Return [x, y] of the center of cell containing provided text 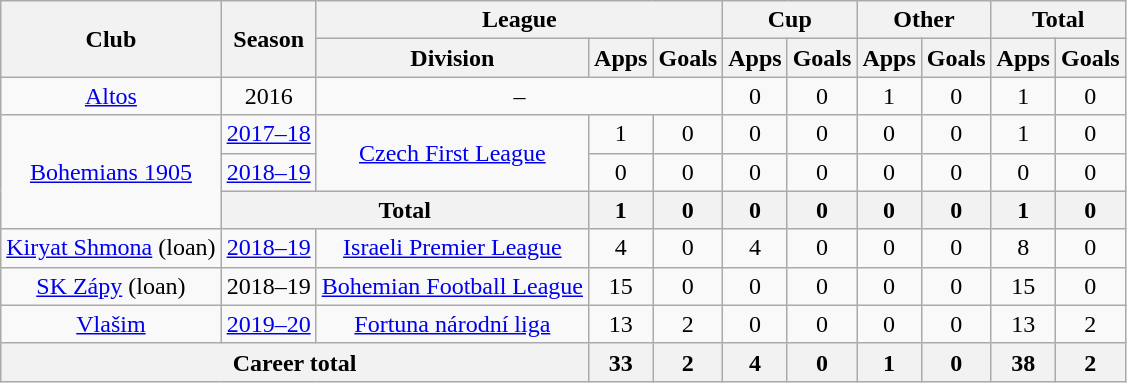
2019–20 [268, 324]
Division [452, 58]
Altos [111, 96]
League [520, 20]
8 [1023, 248]
SK Zápy (loan) [111, 286]
Other [924, 20]
Career total [295, 362]
Israeli Premier League [452, 248]
– [520, 96]
Club [111, 39]
Vlašim [111, 324]
Bohemian Football League [452, 286]
33 [621, 362]
Cup [790, 20]
Czech First League [452, 153]
Kiryat Shmona (loan) [111, 248]
Fortuna národní liga [452, 324]
2017–18 [268, 134]
Season [268, 39]
38 [1023, 362]
2016 [268, 96]
Bohemians 1905 [111, 172]
